Pinpoint the cell where the given text exists, returning its (x, y) midpoint coordinate. 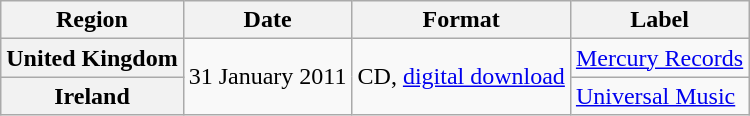
Label (659, 20)
31 January 2011 (268, 77)
CD, digital download (461, 77)
Region (92, 20)
Mercury Records (659, 58)
Date (268, 20)
Ireland (92, 96)
Format (461, 20)
Universal Music (659, 96)
United Kingdom (92, 58)
